Identify which cell holds the provided text, then report its (x, y) central coordinate. 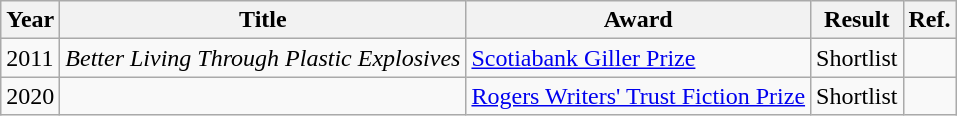
Title (263, 20)
Award (638, 20)
2011 (30, 58)
Rogers Writers' Trust Fiction Prize (638, 96)
Result (857, 20)
Ref. (930, 20)
Scotiabank Giller Prize (638, 58)
Better Living Through Plastic Explosives (263, 58)
2020 (30, 96)
Year (30, 20)
